Determine the [X, Y] coordinate at the center of the cell enclosing the given text.  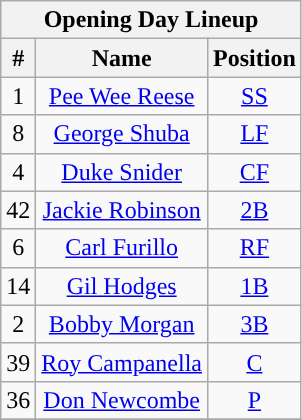
CF [255, 172]
3B [255, 324]
Position [255, 58]
39 [18, 362]
14 [18, 286]
C [255, 362]
Name [122, 58]
1 [18, 96]
2 [18, 324]
1B [255, 286]
42 [18, 210]
Jackie Robinson [122, 210]
P [255, 400]
Opening Day Lineup [152, 20]
George Shuba [122, 134]
4 [18, 172]
RF [255, 248]
LF [255, 134]
Roy Campanella [122, 362]
Pee Wee Reese [122, 96]
6 [18, 248]
8 [18, 134]
Carl Furillo [122, 248]
SS [255, 96]
# [18, 58]
Bobby Morgan [122, 324]
Don Newcombe [122, 400]
Duke Snider [122, 172]
2B [255, 210]
36 [18, 400]
Gil Hodges [122, 286]
